For the text-containing cell, return its midpoint in (X, Y) coordinate format. 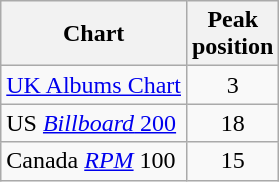
3 (232, 85)
Chart (94, 34)
15 (232, 161)
Peakposition (232, 34)
18 (232, 123)
US Billboard 200 (94, 123)
Canada RPM 100 (94, 161)
UK Albums Chart (94, 85)
